Return the (X, Y) coordinate for the center point of the cell that contains the specified text.  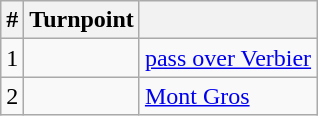
pass over Verbier (228, 58)
Mont Gros (228, 96)
1 (12, 58)
# (12, 20)
2 (12, 96)
Turnpoint (82, 20)
